For the text-containing cell, return its midpoint in (X, Y) coordinate format. 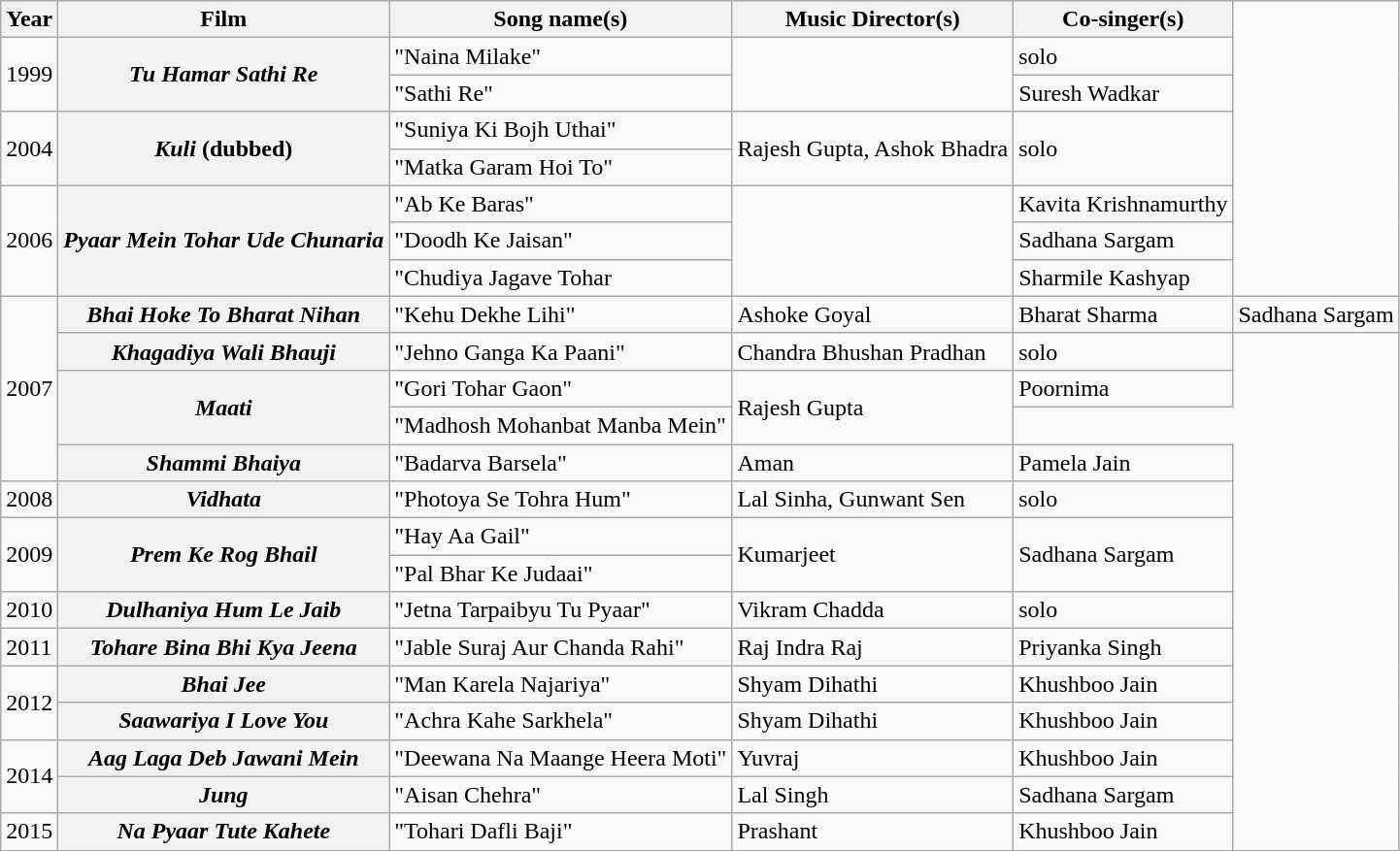
Film (223, 19)
2011 (29, 647)
2012 (29, 703)
Pamela Jain (1123, 463)
Maati (223, 407)
"Aisan Chehra" (561, 795)
Bhai Hoke To Bharat Nihan (223, 314)
Year (29, 19)
"Doodh Ke Jaisan" (561, 241)
"Photoya Se Tohra Hum" (561, 500)
Vikram Chadda (873, 610)
Kumarjeet (873, 555)
"Jetna Tarpaibyu Tu Pyaar" (561, 610)
Tu Hamar Sathi Re (223, 75)
2010 (29, 610)
"Hay Aa Gail" (561, 537)
Tohare Bina Bhi Kya Jeena (223, 647)
"Badarva Barsela" (561, 463)
2004 (29, 148)
Saawariya I Love You (223, 721)
"Tohari Dafli Baji" (561, 832)
2014 (29, 776)
2006 (29, 241)
Co-singer(s) (1123, 19)
Kuli (dubbed) (223, 148)
Prem Ke Rog Bhail (223, 555)
Poornima (1123, 388)
2015 (29, 832)
Chandra Bhushan Pradhan (873, 351)
Raj Indra Raj (873, 647)
Bhai Jee (223, 684)
"Jable Suraj Aur Chanda Rahi" (561, 647)
Khagadiya Wali Bhauji (223, 351)
"Ab Ke Baras" (561, 204)
Aag Laga Deb Jawani Mein (223, 758)
Dulhaniya Hum Le Jaib (223, 610)
Bharat Sharma (1123, 314)
"Chudiya Jagave Tohar (561, 278)
"Suniya Ki Bojh Uthai" (561, 130)
Pyaar Mein Tohar Ude Chunaria (223, 241)
Lal Singh (873, 795)
Song name(s) (561, 19)
Rajesh Gupta, Ashok Bhadra (873, 148)
"Pal Bhar Ke Judaai" (561, 573)
"Kehu Dekhe Lihi" (561, 314)
"Madhosh Mohanbat Manba Mein" (561, 425)
Aman (873, 463)
"Matka Garam Hoi To" (561, 167)
"Deewana Na Maange Heera Moti" (561, 758)
"Man Karela Najariya" (561, 684)
"Jehno Ganga Ka Paani" (561, 351)
Vidhata (223, 500)
Jung (223, 795)
Lal Sinha, Gunwant Sen (873, 500)
"Naina Milake" (561, 56)
Music Director(s) (873, 19)
Rajesh Gupta (873, 407)
Priyanka Singh (1123, 647)
2007 (29, 388)
2008 (29, 500)
Kavita Krishnamurthy (1123, 204)
"Achra Kahe Sarkhela" (561, 721)
Na Pyaar Tute Kahete (223, 832)
1999 (29, 75)
"Sathi Re" (561, 93)
Prashant (873, 832)
Suresh Wadkar (1123, 93)
Sharmile Kashyap (1123, 278)
"Gori Tohar Gaon" (561, 388)
Shammi Bhaiya (223, 463)
Yuvraj (873, 758)
Ashoke Goyal (873, 314)
2009 (29, 555)
